Provide the (x, y) coordinate of the cell's center where the given text is located.  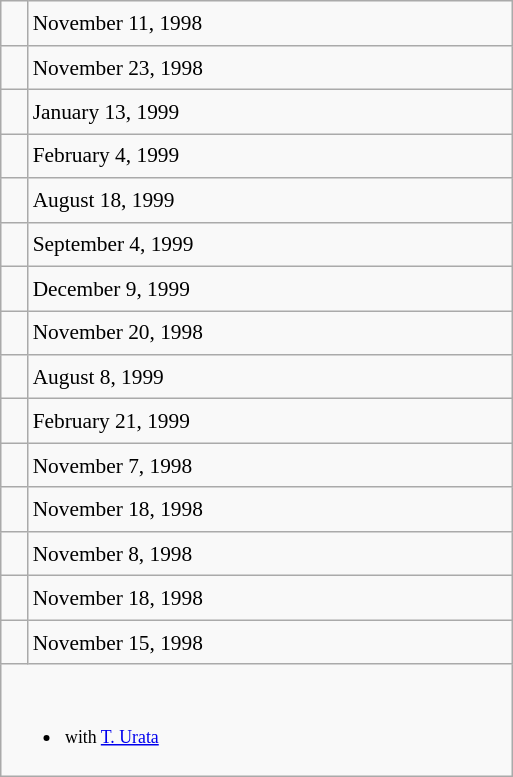
November 7, 1998 (270, 465)
December 9, 1999 (270, 288)
August 18, 1999 (270, 200)
November 8, 1998 (270, 554)
November 15, 1998 (270, 642)
November 23, 1998 (270, 67)
August 8, 1999 (270, 377)
January 13, 1999 (270, 112)
November 11, 1998 (270, 23)
November 20, 1998 (270, 333)
with T. Urata (256, 720)
February 21, 1999 (270, 421)
September 4, 1999 (270, 244)
February 4, 1999 (270, 156)
